Scan for the cell matching the given text and deliver its [x, y] coordinate at center. 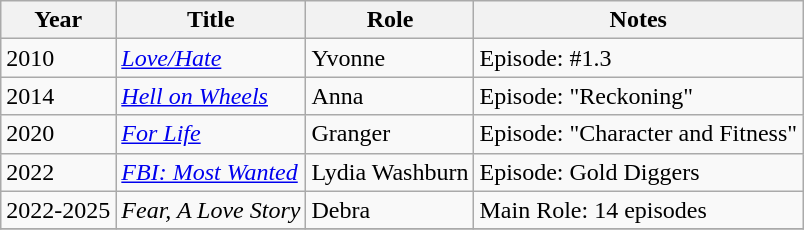
2014 [58, 96]
Main Role: 14 episodes [638, 210]
2022-2025 [58, 210]
Episode: "Reckoning" [638, 96]
Notes [638, 20]
Fear, A Love Story [211, 210]
Debra [390, 210]
Title [211, 20]
Year [58, 20]
2020 [58, 134]
Love/Hate [211, 58]
Role [390, 20]
Lydia Washburn [390, 172]
Granger [390, 134]
For Life [211, 134]
Episode: Gold Diggers [638, 172]
Hell on Wheels [211, 96]
2022 [58, 172]
2010 [58, 58]
Episode: "Character and Fitness" [638, 134]
FBI: Most Wanted [211, 172]
Episode: #1.3 [638, 58]
Anna [390, 96]
Yvonne [390, 58]
